Capture the cell that displays the provided text and extract its (x, y) central coordinate. 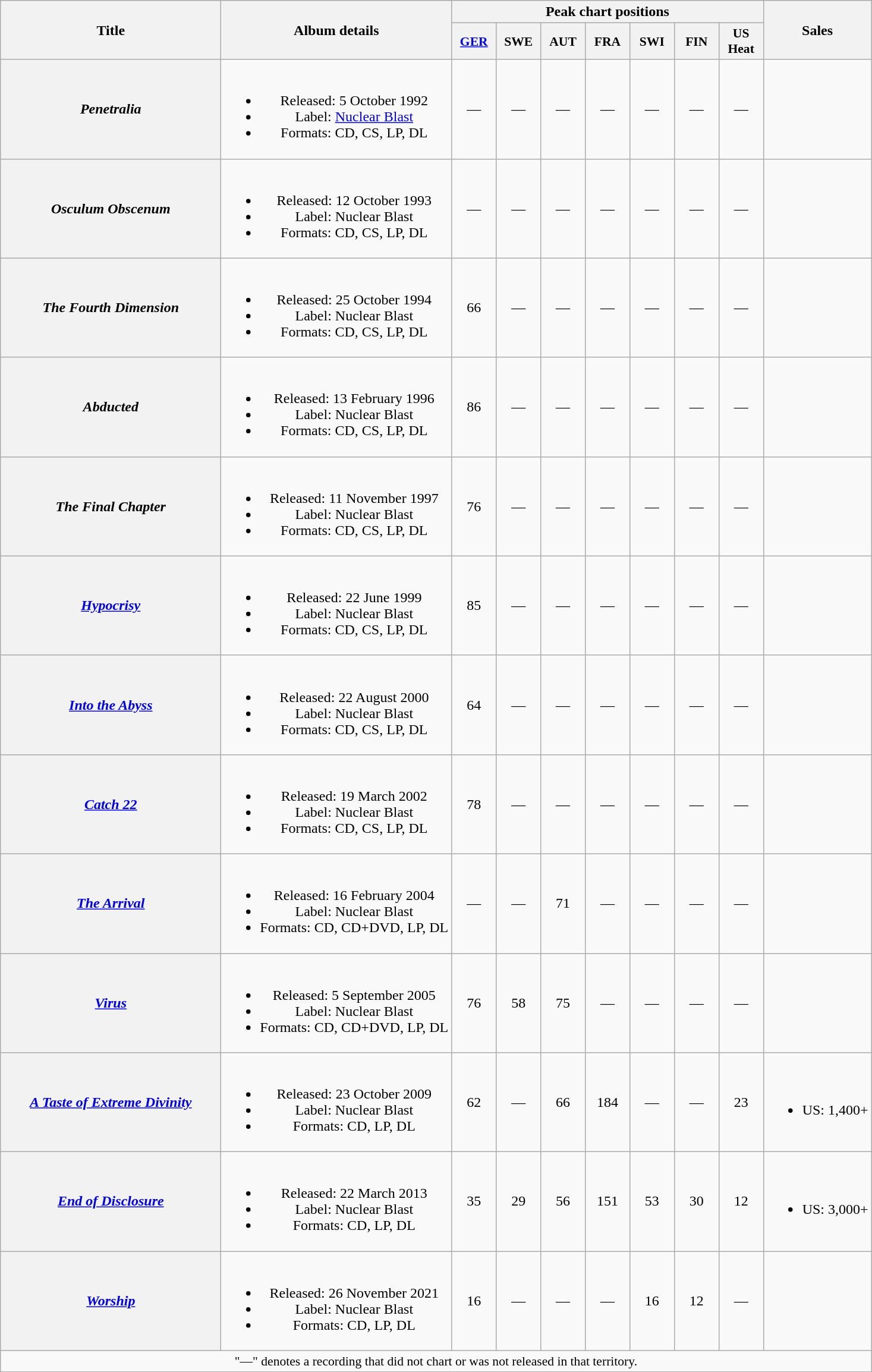
SWE (518, 42)
Abducted (111, 407)
FRA (607, 42)
The Fourth Dimension (111, 308)
35 (474, 1202)
A Taste of Extreme Divinity (111, 1102)
Released: 13 February 1996Label: Nuclear BlastFormats: CD, CS, LP, DL (336, 407)
71 (564, 904)
Virus (111, 1003)
SWI (651, 42)
56 (564, 1202)
"—" denotes a recording that did not chart or was not released in that territory. (436, 1361)
Released: 16 February 2004Label: Nuclear BlastFormats: CD, CD+DVD, LP, DL (336, 904)
GER (474, 42)
Catch 22 (111, 804)
End of Disclosure (111, 1202)
Released: 22 March 2013Label: Nuclear BlastFormats: CD, LP, DL (336, 1202)
Released: 22 June 1999Label: Nuclear BlastFormats: CD, CS, LP, DL (336, 605)
Penetralia (111, 109)
Released: 5 October 1992Label: Nuclear BlastFormats: CD, CS, LP, DL (336, 109)
FIN (697, 42)
53 (651, 1202)
Into the Abyss (111, 705)
Peak chart positions (607, 12)
Released: 26 November 2021Label: Nuclear BlastFormats: CD, LP, DL (336, 1301)
184 (607, 1102)
23 (741, 1102)
62 (474, 1102)
Osculum Obscenum (111, 208)
Released: 12 October 1993Label: Nuclear BlastFormats: CD, CS, LP, DL (336, 208)
Released: 25 October 1994Label: Nuclear BlastFormats: CD, CS, LP, DL (336, 308)
86 (474, 407)
AUT (564, 42)
US Heat (741, 42)
Sales (817, 30)
The Arrival (111, 904)
78 (474, 804)
Released: 11 November 1997Label: Nuclear BlastFormats: CD, CS, LP, DL (336, 506)
The Final Chapter (111, 506)
Released: 19 March 2002Label: Nuclear BlastFormats: CD, CS, LP, DL (336, 804)
Released: 22 August 2000Label: Nuclear BlastFormats: CD, CS, LP, DL (336, 705)
30 (697, 1202)
29 (518, 1202)
64 (474, 705)
Released: 5 September 2005Label: Nuclear BlastFormats: CD, CD+DVD, LP, DL (336, 1003)
Title (111, 30)
US: 3,000+ (817, 1202)
Worship (111, 1301)
58 (518, 1003)
Album details (336, 30)
85 (474, 605)
Released: 23 October 2009Label: Nuclear BlastFormats: CD, LP, DL (336, 1102)
US: 1,400+ (817, 1102)
Hypocrisy (111, 605)
151 (607, 1202)
75 (564, 1003)
